Locate the cell with the specified text and output its (x, y) center coordinate. 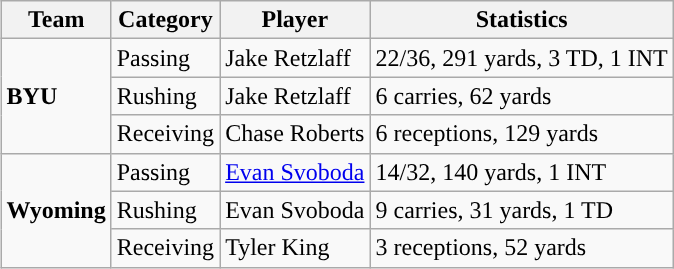
Team (56, 20)
3 receptions, 52 yards (522, 248)
Category (165, 20)
Player (295, 20)
6 receptions, 129 yards (522, 134)
Tyler King (295, 248)
14/32, 140 yards, 1 INT (522, 172)
BYU (56, 96)
Statistics (522, 20)
Chase Roberts (295, 134)
Wyoming (56, 210)
9 carries, 31 yards, 1 TD (522, 210)
6 carries, 62 yards (522, 96)
22/36, 291 yards, 3 TD, 1 INT (522, 58)
